Identify which cell holds the provided text, then report its (X, Y) central coordinate. 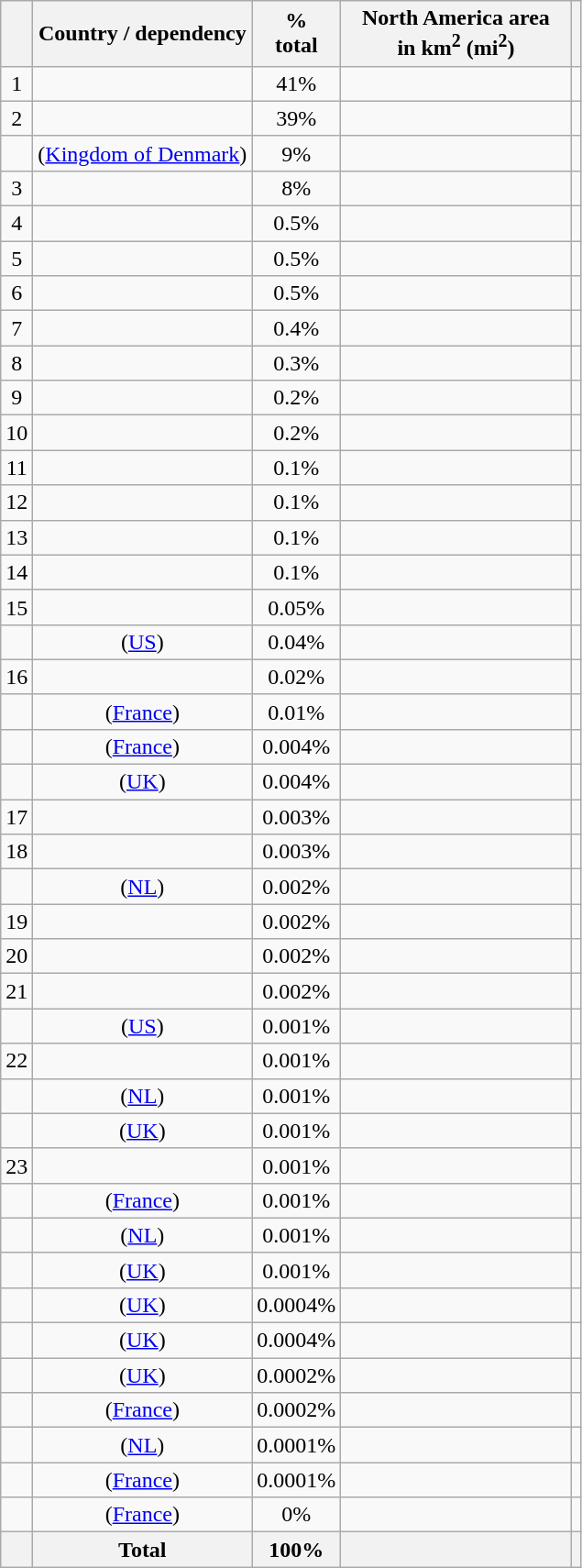
9% (297, 153)
13 (16, 537)
14 (16, 572)
15 (16, 607)
12 (16, 502)
17 (16, 817)
5 (16, 259)
16 (16, 677)
0.05% (297, 607)
(Kingdom of Denmark) (143, 153)
0% (297, 1515)
Total (143, 1550)
0.3% (297, 363)
21 (16, 991)
4 (16, 224)
18 (16, 852)
10 (16, 433)
20 (16, 956)
1 (16, 83)
22 (16, 1061)
0.01% (297, 712)
0.4% (297, 328)
19 (16, 922)
0.02% (297, 677)
7 (16, 328)
6 (16, 293)
8 (16, 363)
23 (16, 1165)
North America areain km2 (mi2) (456, 34)
39% (297, 118)
3 (16, 188)
0.04% (297, 642)
41% (297, 83)
Country / dependency (143, 34)
%total (297, 34)
9 (16, 398)
8% (297, 188)
100% (297, 1550)
2 (16, 118)
11 (16, 468)
